Pinpoint the cell where the given text exists, returning its [x, y] midpoint coordinate. 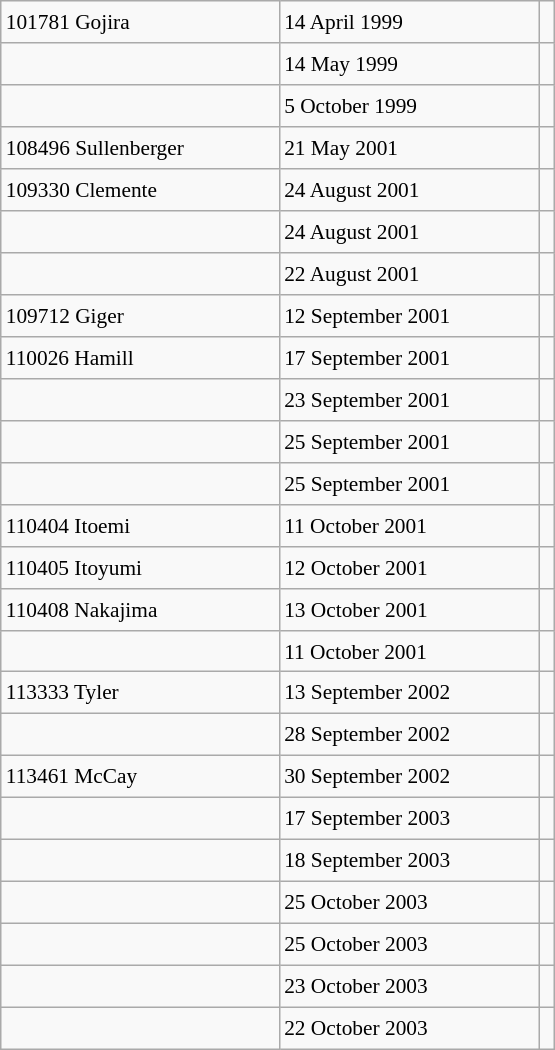
13 October 2001 [410, 609]
14 May 1999 [410, 64]
110026 Hamill [140, 358]
109330 Clemente [140, 190]
113461 McCay [140, 777]
22 October 2003 [410, 1028]
12 October 2001 [410, 567]
17 September 2003 [410, 819]
101781 Gojira [140, 22]
110405 Itoyumi [140, 567]
113333 Tyler [140, 693]
22 August 2001 [410, 274]
21 May 2001 [410, 148]
30 September 2002 [410, 777]
23 September 2001 [410, 399]
12 September 2001 [410, 316]
17 September 2001 [410, 358]
5 October 1999 [410, 106]
110408 Nakajima [140, 609]
109712 Giger [140, 316]
110404 Itoemi [140, 525]
28 September 2002 [410, 735]
23 October 2003 [410, 986]
14 April 1999 [410, 22]
13 September 2002 [410, 693]
18 September 2003 [410, 861]
108496 Sullenberger [140, 148]
